Detect which cell encompasses the target text, then output its (X, Y) center coordinate. 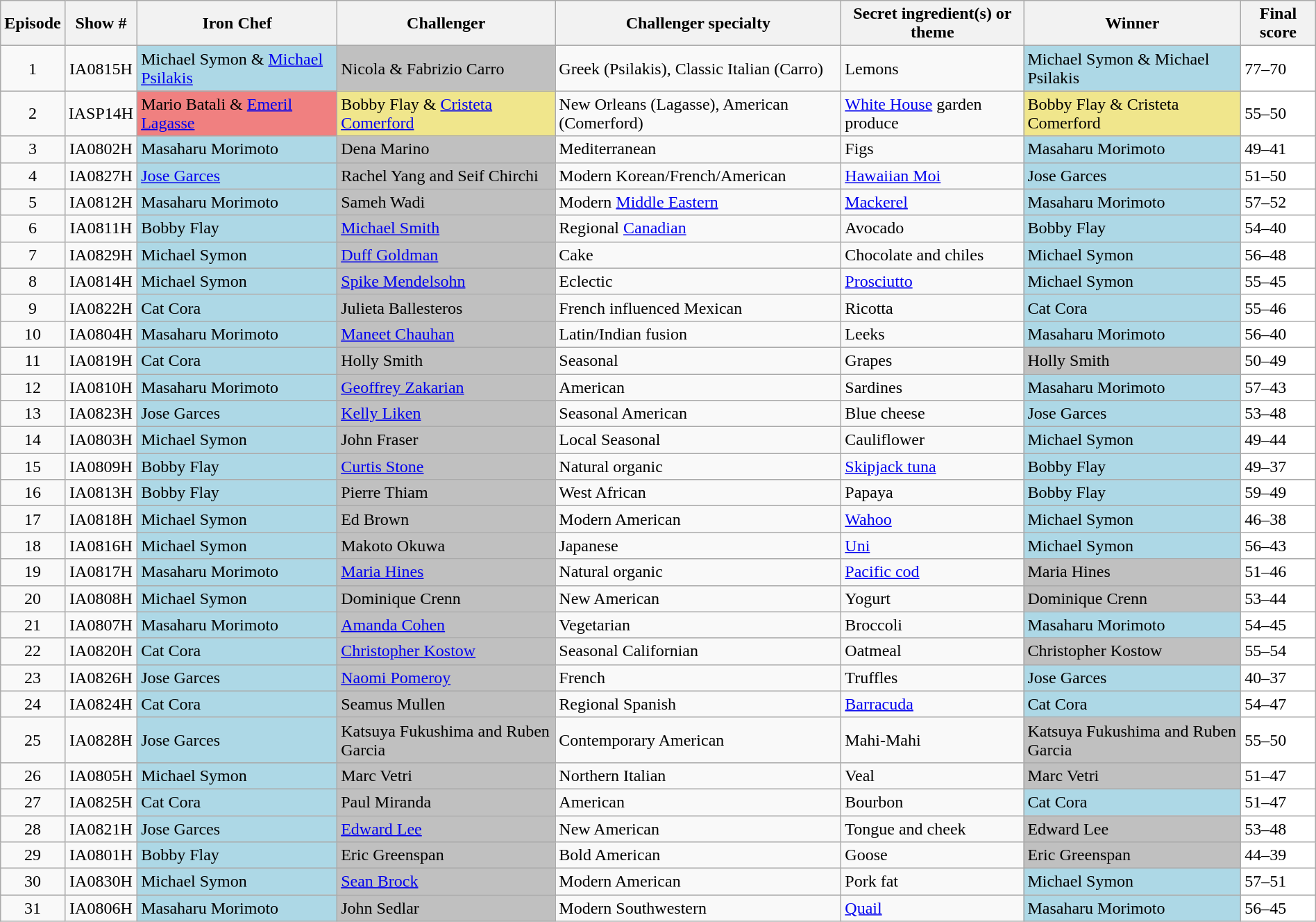
Seasonal (698, 360)
IA0825H (101, 802)
Julieta Ballesteros (446, 308)
IA0814H (101, 281)
IA0821H (101, 828)
Modern Middle Eastern (698, 202)
Mario Batali & Emeril Lagasse (237, 114)
4 (33, 176)
White House garden produce (933, 114)
IA0824H (101, 704)
Tongue and cheek (933, 828)
IA0818H (101, 519)
Grapes (933, 360)
Nicola & Fabrizio Carro (446, 68)
6 (33, 228)
44–39 (1279, 855)
Pork fat (933, 882)
Prosciutto (933, 281)
IA0811H (101, 228)
Naomi Pomeroy (446, 678)
Leeks (933, 334)
46–38 (1279, 519)
17 (33, 519)
Northern Italian (698, 776)
Modern Korean/French/American (698, 176)
15 (33, 467)
IA0809H (101, 467)
54–40 (1279, 228)
Michael Smith (446, 228)
Oatmeal (933, 651)
Amanda Cohen (446, 625)
Veal (933, 776)
Regional Canadian (698, 228)
John Sedlar (446, 908)
Pacific cod (933, 572)
56–43 (1279, 546)
Japanese (698, 546)
24 (33, 704)
Barracuda (933, 704)
Blue cheese (933, 414)
56–45 (1279, 908)
IA0808H (101, 598)
Lemons (933, 68)
Skipjack tuna (933, 467)
27 (33, 802)
IA0819H (101, 360)
Vegetarian (698, 625)
IA0812H (101, 202)
Cake (698, 255)
IA0820H (101, 651)
IA0822H (101, 308)
Quail (933, 908)
New Orleans (Lagasse), American (Comerford) (698, 114)
Mahi-Mahi (933, 740)
Seamus Mullen (446, 704)
Figs (933, 149)
IA0816H (101, 546)
IA0806H (101, 908)
Bourbon (933, 802)
59–49 (1279, 493)
Mackerel (933, 202)
Dena Marino (446, 149)
Latin/Indian fusion (698, 334)
13 (33, 414)
57–51 (1279, 882)
26 (33, 776)
49–44 (1279, 440)
Challenger (446, 24)
IA0813H (101, 493)
Duff Goldman (446, 255)
IASP14H (101, 114)
10 (33, 334)
30 (33, 882)
57–43 (1279, 387)
Uni (933, 546)
Greek (Psilakis), Classic Italian (Carro) (698, 68)
Iron Chef (237, 24)
Local Seasonal (698, 440)
Rachel Yang and Seif Chirchi (446, 176)
IA0802H (101, 149)
IA0817H (101, 572)
Winner (1133, 24)
Hawaiian Moi (933, 176)
Episode (33, 24)
12 (33, 387)
16 (33, 493)
18 (33, 546)
28 (33, 828)
55–46 (1279, 308)
Secret ingredient(s) or theme (933, 24)
19 (33, 572)
53–44 (1279, 598)
Mediterranean (698, 149)
Cauliflower (933, 440)
Final score (1279, 24)
IA0805H (101, 776)
Broccoli (933, 625)
Chocolate and chiles (933, 255)
40–37 (1279, 678)
Modern Southwestern (698, 908)
French (698, 678)
3 (33, 149)
Sardines (933, 387)
55–54 (1279, 651)
Avocado (933, 228)
Truffles (933, 678)
Eclectic (698, 281)
Papaya (933, 493)
Show # (101, 24)
9 (33, 308)
Yogurt (933, 598)
John Fraser (446, 440)
Regional Spanish (698, 704)
Kelly Liken (446, 414)
Contemporary American (698, 740)
West African (698, 493)
22 (33, 651)
49–41 (1279, 149)
Pierre Thiam (446, 493)
21 (33, 625)
IA0823H (101, 414)
Challenger specialty (698, 24)
14 (33, 440)
Maneet Chauhan (446, 334)
49–37 (1279, 467)
54–45 (1279, 625)
IA0829H (101, 255)
Curtis Stone (446, 467)
Makoto Okuwa (446, 546)
Spike Mendelsohn (446, 281)
Bold American (698, 855)
29 (33, 855)
Paul Miranda (446, 802)
51–46 (1279, 572)
IA0807H (101, 625)
Seasonal American (698, 414)
57–52 (1279, 202)
54–47 (1279, 704)
31 (33, 908)
7 (33, 255)
IA0826H (101, 678)
11 (33, 360)
50–49 (1279, 360)
51–50 (1279, 176)
IA0804H (101, 334)
1 (33, 68)
IA0803H (101, 440)
56–48 (1279, 255)
Ed Brown (446, 519)
Seasonal Californian (698, 651)
Sean Brock (446, 882)
23 (33, 678)
20 (33, 598)
55–45 (1279, 281)
IA0827H (101, 176)
IA0801H (101, 855)
IA0830H (101, 882)
5 (33, 202)
Goose (933, 855)
IA0828H (101, 740)
56–40 (1279, 334)
Geoffrey Zakarian (446, 387)
French influenced Mexican (698, 308)
2 (33, 114)
25 (33, 740)
8 (33, 281)
Wahoo (933, 519)
Sameh Wadi (446, 202)
IA0810H (101, 387)
77–70 (1279, 68)
IA0815H (101, 68)
Ricotta (933, 308)
